Return the [X, Y] coordinate for the center point of the cell that contains the specified text.  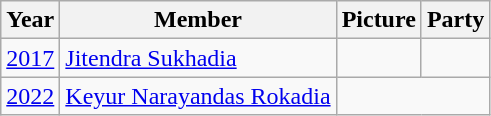
Party [455, 20]
Picture [378, 20]
Jitendra Sukhadia [198, 58]
Member [198, 20]
2017 [30, 58]
2022 [30, 96]
Keyur Narayandas Rokadia [198, 96]
Year [30, 20]
